Locate the cell with the specified text and output its (x, y) center coordinate. 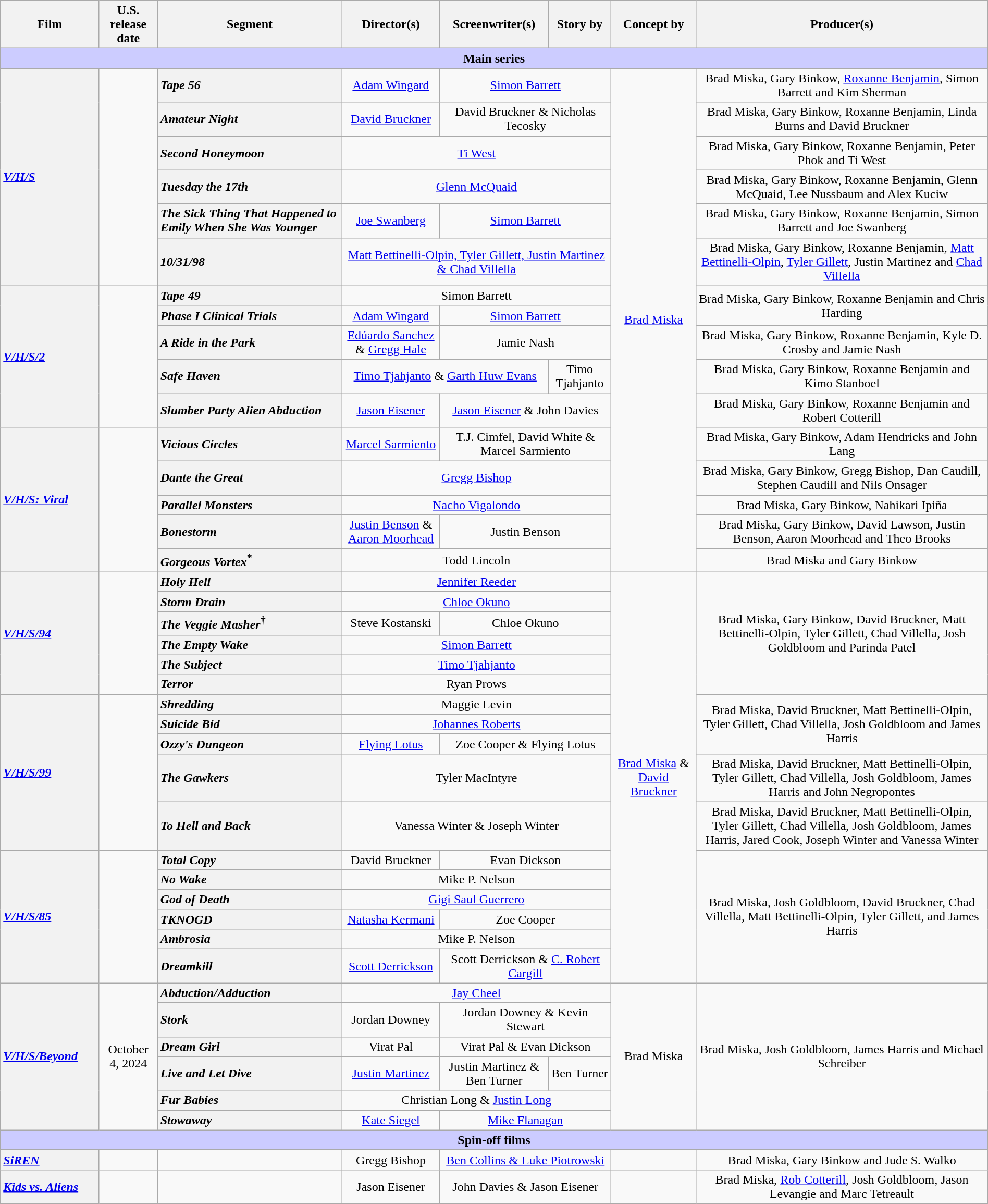
Marcel Sarmiento (391, 444)
V/H/S/99 (50, 772)
October 4, 2024 (128, 1056)
Brad Miska, Gary Binkow, Roxanne Benjamin, Simon Barrett and Joe Swanberg (842, 221)
Slumber Party Alien Abduction (250, 410)
Bonestorm (250, 532)
Ambrosia (250, 939)
Terror (250, 684)
Christian Long & Justin Long (476, 1100)
Brad Miska, Gary Binkow, Adam Hendricks and John Lang (842, 444)
Todd Lincoln (476, 561)
Maggie Levin (476, 704)
Brad Miska, Gary Binkow, Roxanne Benjamin and Kimo Stanboel (842, 376)
Scott Derrickson & C. Robert Cargill (525, 966)
Edúardo Sanchez & Gregg Hale (391, 342)
Johannes Roberts (476, 724)
Gigi Saul Guerrero (476, 900)
Tape 49 (250, 296)
A Ride in the Park (250, 342)
Producer(s) (842, 24)
Virat Pal (391, 1047)
Tape 56 (250, 85)
Ti West (476, 153)
Brad Miska, Josh Goldbloom, James Harris and Michael Schreiber (842, 1056)
Brad Miska, Gary Binkow, David Bruckner, Matt Bettinelli-Olpin, Tyler Gillett, Chad Villella, Josh Goldbloom and Parinda Patel (842, 633)
U.S. release date (128, 24)
Dreamkill (250, 966)
Stowaway (250, 1120)
Ben Turner (579, 1074)
Gorgeous Vortex* (250, 561)
Brad Miska, Josh Goldbloom, David Bruckner, Chad Villella, Matt Bettinelli-Olpin, Tyler Gillett, and James Harris (842, 916)
Jordan Downey & Kevin Stewart (525, 1019)
Abduction/Adduction (250, 993)
Scott Derrickson (391, 966)
Ben Collins & Luke Piotrowski (525, 1160)
Flying Lotus (391, 744)
Fur Babies (250, 1100)
Vicious Circles (250, 444)
Holy Hell (250, 582)
V/H/S/94 (50, 633)
God of Death (250, 900)
V/H/S/2 (50, 357)
Brad Miska, Gary Binkow, Roxanne Benjamin, Glenn McQuaid, Lee Nussbaum and Alex Kuciw (842, 187)
Justin Benson & Aaron Moorhead (391, 532)
Brad Miska, Gary Binkow, Roxanne Benjamin, Kyle D. Crosby and Jamie Nash (842, 342)
Second Honeymoon (250, 153)
The Empty Wake (250, 645)
V/H/S (50, 177)
Glenn McQuaid (476, 187)
Brad Miska & David Bruckner (653, 778)
Joe Swanberg (391, 221)
Storm Drain (250, 601)
V/H/S: Viral (50, 500)
Story by (579, 24)
Jamie Nash (525, 342)
Brad Miska, Gary Binkow, Roxanne Benjamin and Robert Cotterill (842, 410)
Live and Let Dive (250, 1074)
Film (50, 24)
Jennifer Reeder (476, 582)
Evan Dickson (525, 860)
Brad Miska and Gary Binkow (842, 561)
Dante the Great (250, 478)
Brad Miska, Gary Binkow, David Lawson, Justin Benson, Aaron Moorhead and Theo Brooks (842, 532)
Brad Miska, David Bruckner, Matt Bettinelli-Olpin, Tyler Gillett, Chad Villella, Josh Goldbloom and James Harris (842, 724)
Steve Kostanski (391, 623)
10/31/98 (250, 262)
Brad Miska, Gary Binkow, Roxanne Benjamin, Matt Bettinelli-Olpin, Tyler Gillett, Justin Martinez and Chad Villella (842, 262)
Zoe Cooper (525, 919)
Dream Girl (250, 1047)
To Hell and Back (250, 826)
John Davies & Jason Eisener (525, 1186)
Zoe Cooper & Flying Lotus (525, 744)
No Wake (250, 880)
Concept by (653, 24)
Brad Miska, Gary Binkow, Nahikari Ipiña (842, 505)
Segment (250, 24)
Main series (494, 58)
SiREN (50, 1160)
Total Copy (250, 860)
Director(s) (391, 24)
Justin Martinez (391, 1074)
Mike Flanagan (525, 1120)
Stork (250, 1019)
Brad Miska, Gary Binkow, Roxanne Benjamin and Chris Harding (842, 305)
The Subject (250, 665)
V/H/S/85 (50, 916)
Brad Miska, Rob Cotterill, Josh Goldbloom, Jason Levangie and Marc Tetreault (842, 1186)
The Veggie Masher† (250, 623)
Tyler MacIntyre (476, 778)
Brad Miska, Gary Binkow, Gregg Bishop, Dan Caudill, Stephen Caudill and Nils Onsager (842, 478)
Phase I Clinical Trials (250, 315)
T.J. Cimfel, David White & Marcel Sarmiento (525, 444)
Brad Miska, David Bruckner, Matt Bettinelli-Olpin, Tyler Gillett, Chad Villella, Josh Goldbloom, James Harris and John Negropontes (842, 778)
V/H/S/Beyond (50, 1056)
Vanessa Winter & Joseph Winter (476, 826)
Nacho Vigalondo (476, 505)
Virat Pal & Evan Dickson (525, 1047)
Jason Eisener & John Davies (525, 410)
The Gawkers (250, 778)
Ryan Prows (476, 684)
David Bruckner & Nicholas Tecosky (525, 119)
Jordan Downey (391, 1019)
Tuesday the 17th (250, 187)
Matt Bettinelli-Olpin, Tyler Gillett, Justin Martinez & Chad Villella (476, 262)
Spin-off films (494, 1140)
Suicide Bid (250, 724)
Parallel Monsters (250, 505)
Kids vs. Aliens (50, 1186)
Amateur Night (250, 119)
Timo Tjahjanto & Garth Huw Evans (445, 376)
Brad Miska, Gary Binkow and Jude S. Walko (842, 1160)
TKNOGD (250, 919)
Jay Cheel (476, 993)
Natasha Kermani (391, 919)
Brad Miska, Gary Binkow, Roxanne Benjamin, Linda Burns and David Bruckner (842, 119)
Shredding (250, 704)
Brad Miska, Gary Binkow, Roxanne Benjamin, Peter Phok and Ti West (842, 153)
Justin Benson (525, 532)
The Sick Thing That Happened to Emily When She Was Younger (250, 221)
Screenwriter(s) (494, 24)
Kate Siegel (391, 1120)
Ozzy's Dungeon (250, 744)
Justin Martinez & Ben Turner (494, 1074)
Safe Haven (250, 376)
Brad Miska, Gary Binkow, Roxanne Benjamin, Simon Barrett and Kim Sherman (842, 85)
